Determine the (x, y) coordinate at the center of the cell enclosing the given text.  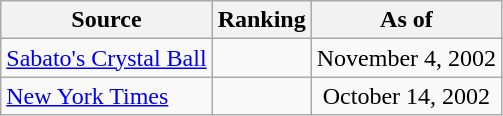
November 4, 2002 (406, 58)
Sabato's Crystal Ball (106, 58)
As of (406, 20)
Ranking (262, 20)
October 14, 2002 (406, 96)
New York Times (106, 96)
Source (106, 20)
